Return the [x, y] coordinate for the center point of the cell that contains the specified text.  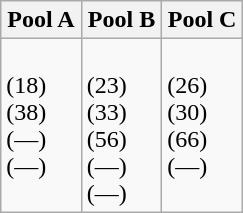
Pool B [122, 20]
Pool A [42, 20]
Pool C [202, 20]
(23) (33) (56) (—) (—) [122, 126]
(18) (38) (—) (—) [42, 126]
(26) (30) (66) (—) [202, 126]
